Determine the [X, Y] coordinate at the center of the cell enclosing the given text.  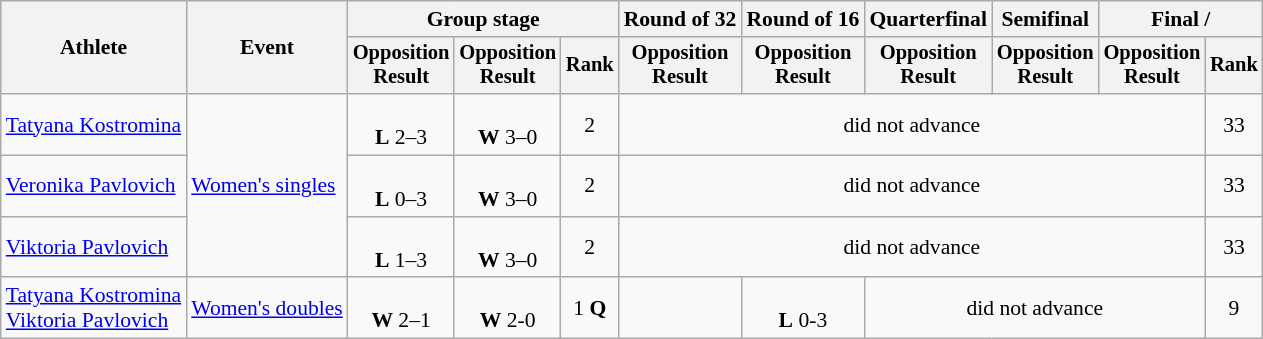
L 0-3 [802, 308]
Women's singles [267, 186]
L 2–3 [402, 124]
W 2-0 [508, 308]
Final / [1181, 19]
Women's doubles [267, 308]
Quarterfinal [928, 19]
9 [1234, 308]
Semifinal [1046, 19]
Athlete [94, 48]
Event [267, 48]
W 2–1 [402, 308]
L 0–3 [402, 186]
Tatyana Kostromina [94, 124]
L 1–3 [402, 248]
Group stage [484, 19]
Veronika Pavlovich [94, 186]
Tatyana KostrominaViktoria Pavlovich [94, 308]
1 Q [590, 308]
Viktoria Pavlovich [94, 248]
Round of 16 [802, 19]
Round of 32 [680, 19]
